Extract the [x, y] coordinate from the center of the cell holding the provided text.  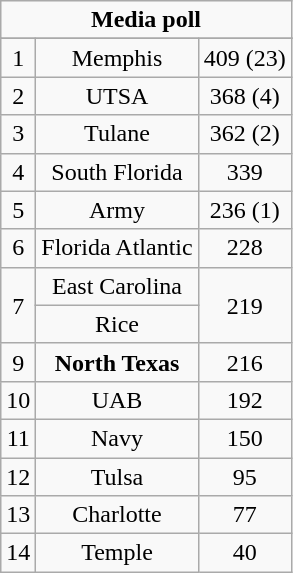
UTSA [117, 96]
East Carolina [117, 286]
Florida Atlantic [117, 248]
228 [244, 248]
236 (1) [244, 210]
40 [244, 553]
Navy [117, 438]
9 [18, 362]
Tulsa [117, 477]
1 [18, 58]
Memphis [117, 58]
7 [18, 305]
150 [244, 438]
Rice [117, 324]
6 [18, 248]
14 [18, 553]
77 [244, 515]
North Texas [117, 362]
10 [18, 400]
South Florida [117, 172]
219 [244, 305]
5 [18, 210]
13 [18, 515]
Army [117, 210]
4 [18, 172]
12 [18, 477]
Tulane [117, 134]
409 (23) [244, 58]
Charlotte [117, 515]
192 [244, 400]
2 [18, 96]
Temple [117, 553]
11 [18, 438]
339 [244, 172]
95 [244, 477]
368 (4) [244, 96]
Media poll [146, 20]
3 [18, 134]
UAB [117, 400]
362 (2) [244, 134]
216 [244, 362]
